Return the [X, Y] coordinate for the center point of the cell that contains the specified text.  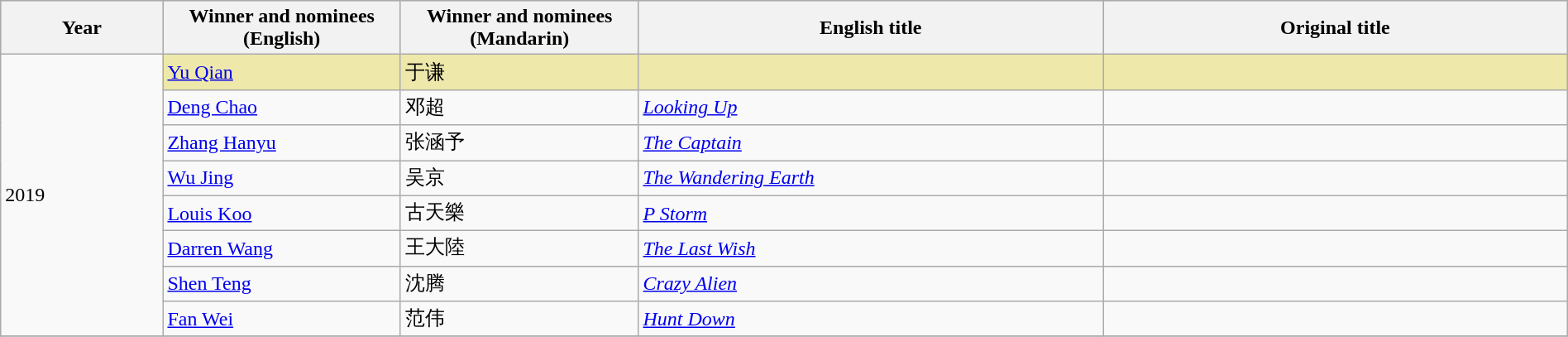
吴京 [519, 179]
Wu Jing [282, 179]
The Captain [871, 142]
Winner and nominees(English) [282, 28]
于谦 [519, 73]
Yu Qian [282, 73]
邓超 [519, 108]
张涵予 [519, 142]
Zhang Hanyu [282, 142]
王大陸 [519, 248]
Deng Chao [282, 108]
Winner and nominees(Mandarin) [519, 28]
The Last Wish [871, 248]
P Storm [871, 214]
The Wandering Earth [871, 179]
Looking Up [871, 108]
范伟 [519, 320]
Darren Wang [282, 248]
Louis Koo [282, 214]
沈腾 [519, 283]
Hunt Down [871, 320]
Fan Wei [282, 320]
Year [82, 28]
古天樂 [519, 214]
2019 [82, 195]
English title [871, 28]
Original title [1336, 28]
Shen Teng [282, 283]
Crazy Alien [871, 283]
